Scan for the cell matching the given text and deliver its [x, y] coordinate at center. 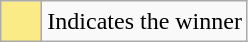
Indicates the winner [145, 22]
